Output the (X, Y) coordinate of the center of the cell containing the given text.  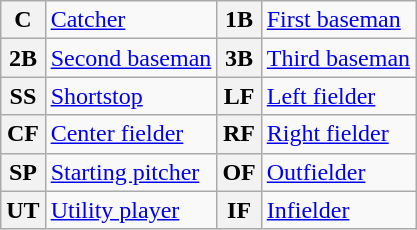
SP (23, 172)
Outfielder (338, 172)
3B (239, 58)
Center fielder (131, 134)
UT (23, 210)
Second baseman (131, 58)
Shortstop (131, 96)
Third baseman (338, 58)
IF (239, 210)
LF (239, 96)
OF (239, 172)
Right fielder (338, 134)
Starting pitcher (131, 172)
C (23, 20)
2B (23, 58)
1B (239, 20)
Left fielder (338, 96)
Utility player (131, 210)
SS (23, 96)
Catcher (131, 20)
Infielder (338, 210)
CF (23, 134)
RF (239, 134)
First baseman (338, 20)
